Search for the cell housing the specified text and yield its (x, y) center coordinate. 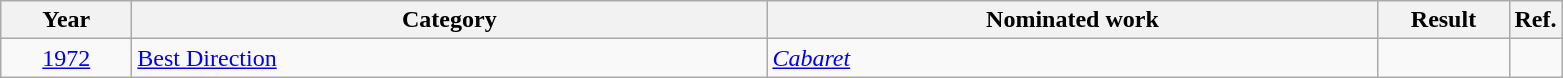
Nominated work (1072, 20)
Year (66, 20)
Result (1444, 20)
Category (450, 20)
Ref. (1536, 20)
Best Direction (450, 58)
1972 (66, 58)
Cabaret (1072, 58)
